From the cell containing the given text, extract its center point as [x, y] coordinate. 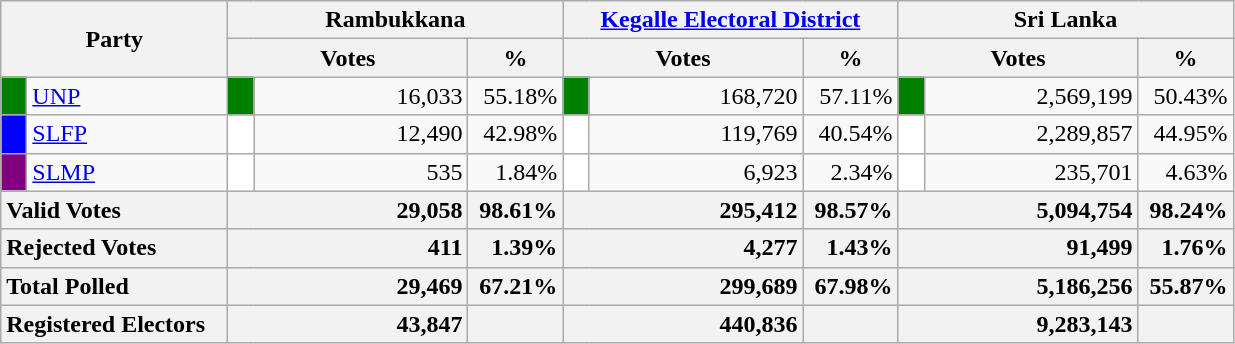
Rambukkana [396, 20]
UNP [128, 96]
2.34% [850, 172]
29,469 [348, 286]
9,283,143 [1018, 324]
Rejected Votes [114, 248]
29,058 [348, 210]
67.98% [850, 286]
5,186,256 [1018, 286]
1.39% [516, 248]
168,720 [696, 96]
55.87% [1186, 286]
98.61% [516, 210]
295,412 [683, 210]
Registered Electors [114, 324]
Party [114, 39]
5,094,754 [1018, 210]
98.24% [1186, 210]
4.63% [1186, 172]
55.18% [516, 96]
Total Polled [114, 286]
44.95% [1186, 134]
1.84% [516, 172]
440,836 [683, 324]
2,569,199 [1031, 96]
1.76% [1186, 248]
16,033 [361, 96]
57.11% [850, 96]
535 [361, 172]
67.21% [516, 286]
SLMP [128, 172]
12,490 [361, 134]
235,701 [1031, 172]
40.54% [850, 134]
50.43% [1186, 96]
119,769 [696, 134]
1.43% [850, 248]
411 [348, 248]
98.57% [850, 210]
2,289,857 [1031, 134]
43,847 [348, 324]
91,499 [1018, 248]
6,923 [696, 172]
Kegalle Electoral District [730, 20]
Sri Lanka [1066, 20]
4,277 [683, 248]
SLFP [128, 134]
299,689 [683, 286]
42.98% [516, 134]
Valid Votes [114, 210]
